Return [x, y] of the center of cell containing provided text 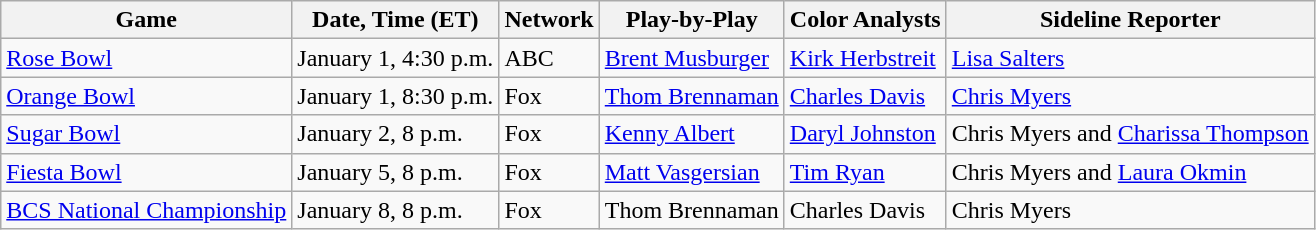
Tim Ryan [865, 172]
Play-by-Play [692, 20]
Network [549, 20]
Matt Vasgersian [692, 172]
January 1, 4:30 p.m. [396, 58]
Sideline Reporter [1130, 20]
ABC [549, 58]
Fiesta Bowl [146, 172]
Kirk Herbstreit [865, 58]
Daryl Johnston [865, 134]
Date, Time (ET) [396, 20]
Chris Myers and Charissa Thompson [1130, 134]
Rose Bowl [146, 58]
Chris Myers and Laura Okmin [1130, 172]
Game [146, 20]
BCS National Championship [146, 210]
January 2, 8 p.m. [396, 134]
Kenny Albert [692, 134]
January 5, 8 p.m. [396, 172]
Brent Musburger [692, 58]
January 1, 8:30 p.m. [396, 96]
Sugar Bowl [146, 134]
January 8, 8 p.m. [396, 210]
Lisa Salters [1130, 58]
Color Analysts [865, 20]
Orange Bowl [146, 96]
